Search for the cell housing the specified text and yield its [x, y] center coordinate. 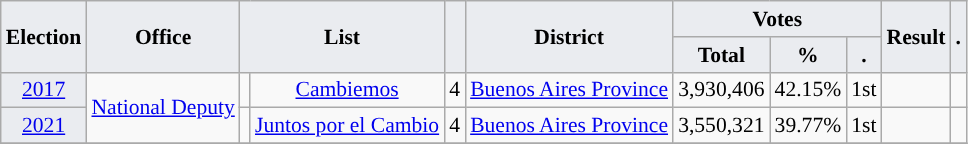
District [569, 36]
Total [721, 55]
39.77% [808, 126]
Office [162, 36]
42.15% [808, 90]
National Deputy [162, 108]
% [808, 55]
List [342, 36]
2021 [44, 126]
Result [916, 36]
Election [44, 36]
Cambiemos [347, 90]
Juntos por el Cambio [347, 126]
3,930,406 [721, 90]
Votes [777, 19]
2017 [44, 90]
3,550,321 [721, 126]
